Pinpoint the cell where the given text exists, returning its [X, Y] midpoint coordinate. 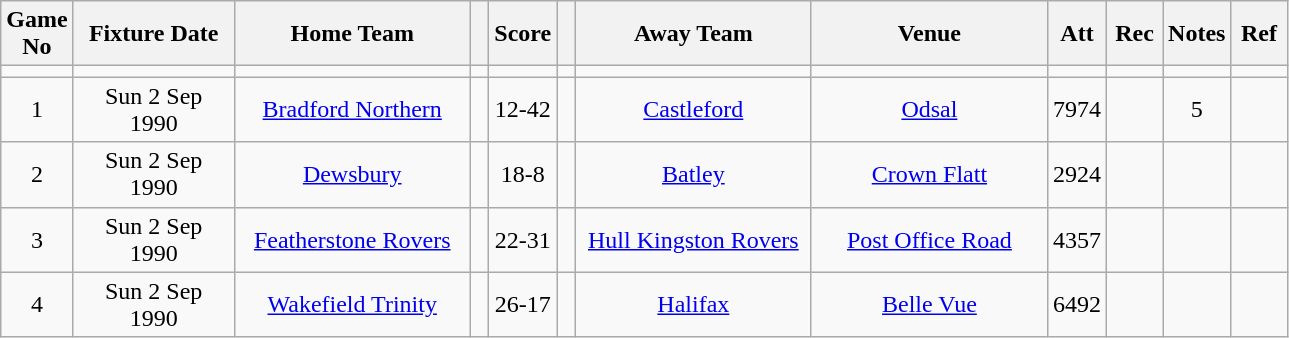
Halifax [693, 304]
22-31 [523, 240]
12-42 [523, 110]
Notes [1197, 34]
4 [37, 304]
Ref [1259, 34]
Venue [929, 34]
Rec [1135, 34]
4357 [1076, 240]
Post Office Road [929, 240]
Crown Flatt [929, 174]
Fixture Date [154, 34]
6492 [1076, 304]
5 [1197, 110]
Dewsbury [352, 174]
Belle Vue [929, 304]
1 [37, 110]
7974 [1076, 110]
Away Team [693, 34]
Batley [693, 174]
18-8 [523, 174]
Score [523, 34]
3 [37, 240]
Castleford [693, 110]
Hull Kingston Rovers [693, 240]
26-17 [523, 304]
Bradford Northern [352, 110]
Odsal [929, 110]
Wakefield Trinity [352, 304]
Game No [37, 34]
Featherstone Rovers [352, 240]
2 [37, 174]
2924 [1076, 174]
Home Team [352, 34]
Att [1076, 34]
